Pinpoint the cell where the given text exists, returning its (x, y) midpoint coordinate. 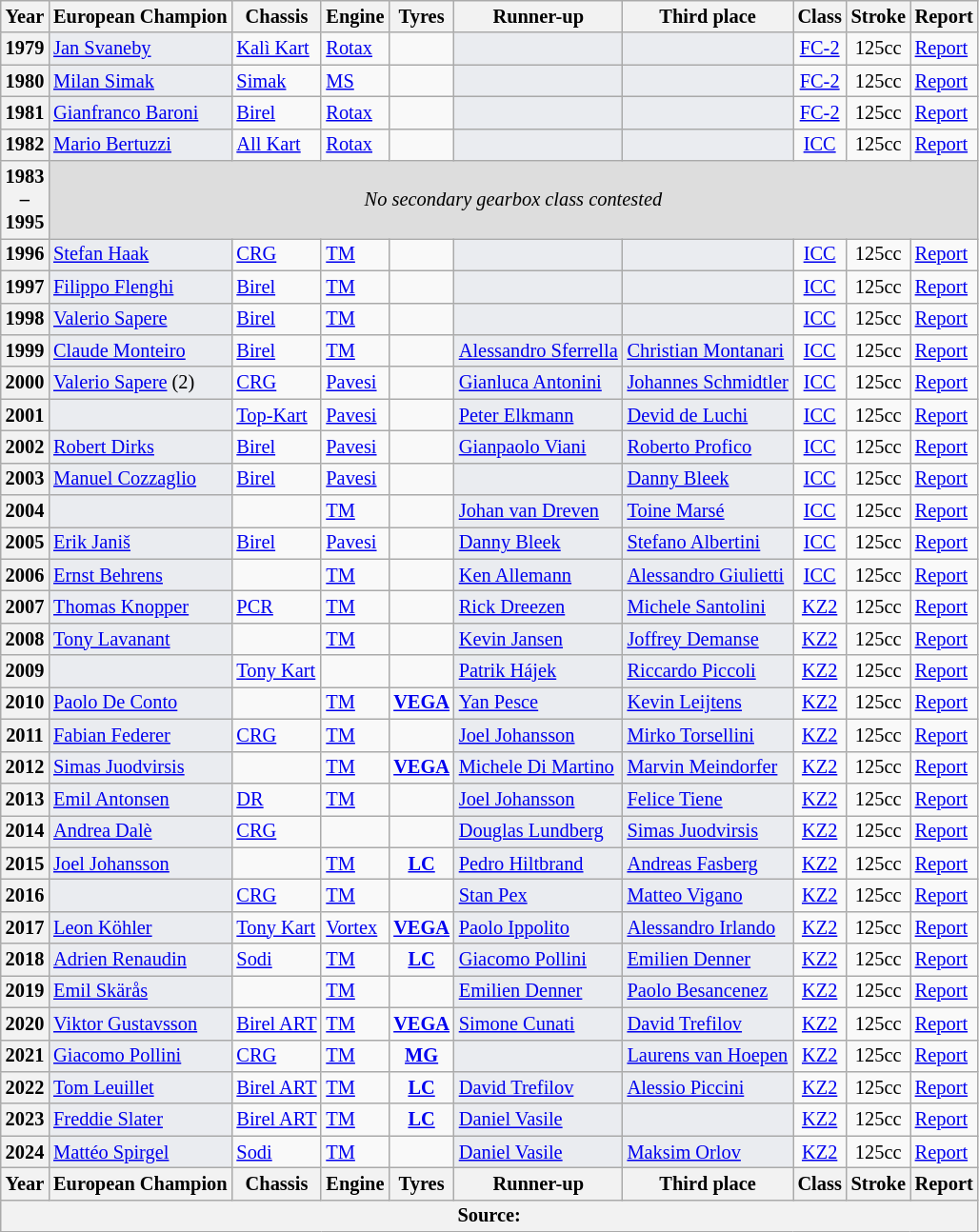
2013 (25, 799)
Patrik Hájek (539, 671)
Alessandro Giulietti (709, 575)
Alessandro Irlando (709, 927)
2016 (25, 895)
Christian Montanari (709, 350)
No secondary gearbox class contested (512, 200)
2020 (25, 1023)
Peter Elkmann (539, 415)
Paolo Besancenez (709, 991)
1996 (25, 254)
Freddie Slater (140, 1120)
Riccardo Piccoli (709, 671)
1997 (25, 287)
Ernst Behrens (140, 575)
Johannes Schmidtler (709, 383)
Erik Janiš (140, 543)
Adrien Renaudin (140, 960)
1981 (25, 112)
Gianfranco Baroni (140, 112)
Alessio Piccini (709, 1087)
Felice Tiene (709, 799)
Jan Svaneby (140, 49)
Vortex (354, 927)
Andreas Fasberg (709, 864)
2008 (25, 639)
2002 (25, 447)
1980 (25, 81)
2004 (25, 511)
2021 (25, 1056)
Stefan Haak (140, 254)
Andrea Dalè (140, 831)
PCR (276, 606)
Kalì Kart (276, 49)
Mario Bertuzzi (140, 145)
Top-Kart (276, 415)
Emil Antonsen (140, 799)
2022 (25, 1087)
Fabian Federer (140, 735)
MG (421, 1056)
Tom Leuillet (140, 1087)
2009 (25, 671)
1983–1995 (25, 200)
Milan Simak (140, 81)
Matteo Vigano (709, 895)
2000 (25, 383)
Toine Marsé (709, 511)
Douglas Lundberg (539, 831)
Paolo De Conto (140, 703)
2010 (25, 703)
1999 (25, 350)
Filippo Flenghi (140, 287)
All Kart (276, 145)
Yan Pesce (539, 703)
Stan Pex (539, 895)
Mirko Torsellini (709, 735)
Joffrey Demanse (709, 639)
Claude Monteiro (140, 350)
Thomas Knopper (140, 606)
DR (276, 799)
2005 (25, 543)
2007 (25, 606)
Johan van Dreven (539, 511)
Valerio Sapere (2) (140, 383)
2014 (25, 831)
2018 (25, 960)
Kevin Jansen (539, 639)
Manuel Cozzaglio (140, 479)
Tony Lavanant (140, 639)
Devid de Luchi (709, 415)
1979 (25, 49)
Rick Dreezen (539, 606)
1998 (25, 319)
Maksim Orlov (709, 1152)
2015 (25, 864)
Simone Cunati (539, 1023)
Kevin Leijtens (709, 703)
Simak (276, 81)
2001 (25, 415)
MS (354, 81)
Gianpaolo Viani (539, 447)
Michele Santolini (709, 606)
2011 (25, 735)
Valerio Sapere (140, 319)
2003 (25, 479)
Stefano Albertini (709, 543)
Robert Dirks (140, 447)
Emil Skärås (140, 991)
2024 (25, 1152)
2006 (25, 575)
2023 (25, 1120)
2012 (25, 767)
Michele Di Martino (539, 767)
Pedro Hiltbrand (539, 864)
Alessandro Sferrella (539, 350)
2019 (25, 991)
Roberto Profico (709, 447)
Mattéo Spirgel (140, 1152)
Paolo Ippolito (539, 927)
Source: (489, 1216)
Leon Köhler (140, 927)
2017 (25, 927)
Viktor Gustavsson (140, 1023)
Ken Allemann (539, 575)
Gianluca Antonini (539, 383)
Laurens van Hoepen (709, 1056)
1982 (25, 145)
Marvin Meindorfer (709, 767)
